For the text-containing cell, return its midpoint in [x, y] coordinate format. 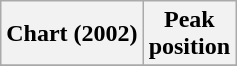
Peak position [189, 34]
Chart (2002) [72, 34]
